Output the (x, y) coordinate of the center of the cell containing the given text.  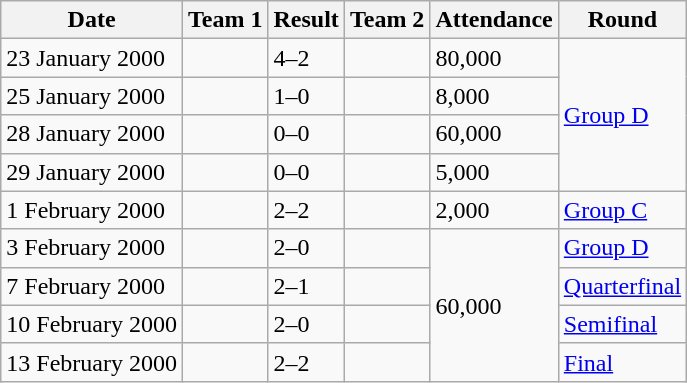
Team 2 (387, 20)
29 January 2000 (92, 172)
23 January 2000 (92, 58)
25 January 2000 (92, 96)
3 February 2000 (92, 248)
4–2 (306, 58)
1–0 (306, 96)
1 February 2000 (92, 210)
13 February 2000 (92, 362)
Round (622, 20)
Team 1 (225, 20)
Result (306, 20)
Semifinal (622, 324)
Group C (622, 210)
Final (622, 362)
10 February 2000 (92, 324)
5,000 (494, 172)
8,000 (494, 96)
7 February 2000 (92, 286)
Date (92, 20)
2–1 (306, 286)
2,000 (494, 210)
28 January 2000 (92, 134)
Attendance (494, 20)
Quarterfinal (622, 286)
80,000 (494, 58)
